Find where the given text appears and provide that cell's center as (X, Y) coordinate. 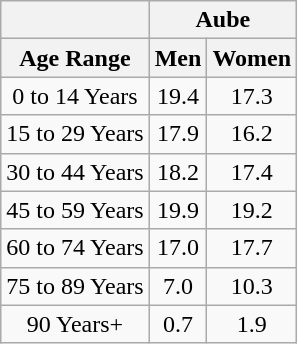
19.4 (178, 96)
Women (252, 58)
45 to 59 Years (75, 210)
0 to 14 Years (75, 96)
7.0 (178, 286)
1.9 (252, 324)
90 Years+ (75, 324)
17.0 (178, 248)
10.3 (252, 286)
19.2 (252, 210)
75 to 89 Years (75, 286)
30 to 44 Years (75, 172)
60 to 74 Years (75, 248)
Aube (222, 20)
17.3 (252, 96)
15 to 29 Years (75, 134)
Men (178, 58)
18.2 (178, 172)
17.7 (252, 248)
17.9 (178, 134)
17.4 (252, 172)
0.7 (178, 324)
16.2 (252, 134)
Age Range (75, 58)
19.9 (178, 210)
